Find where the given text appears and provide that cell's center as [X, Y] coordinate. 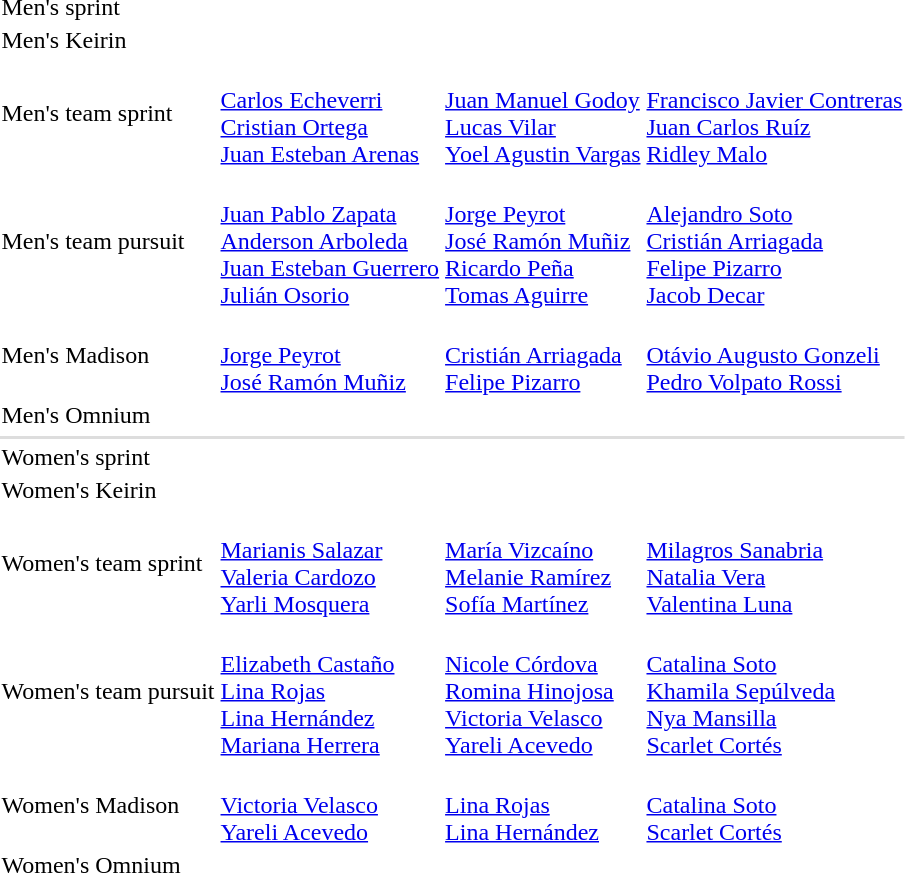
Otávio Augusto GonzeliPedro Volpato Rossi [774, 355]
Catalina SotoScarlet Cortés [774, 805]
Women's Madison [108, 805]
Elizabeth CastañoLina RojasLina HernándezMariana Herrera [330, 691]
Men's team pursuit [108, 241]
Men's Omnium [108, 415]
Francisco Javier ContrerasJuan Carlos RuízRidley Malo [774, 114]
Juan Manuel GodoyLucas VilarYoel Agustin Vargas [543, 114]
Women's Keirin [108, 490]
Cristián ArriagadaFelipe Pizarro [543, 355]
Men's Madison [108, 355]
Milagros SanabriaNatalia VeraValentina Luna [774, 564]
Marianis SalazarValeria CardozoYarli Mosquera [330, 564]
Nicole CórdovaRomina HinojosaVictoria VelascoYareli Acevedo [543, 691]
Catalina SotoKhamila SepúlvedaNya MansillaScarlet Cortés [774, 691]
Men's Keirin [108, 40]
Juan Pablo ZapataAnderson ArboledaJuan Esteban GuerreroJulián Osorio [330, 241]
Lina RojasLina Hernández [543, 805]
Women's sprint [108, 457]
Alejandro SotoCristián ArriagadaFelipe PizarroJacob Decar [774, 241]
Men's team sprint [108, 114]
María VizcaínoMelanie RamírezSofía Martínez [543, 564]
Jorge PeyrotJosé Ramón MuñizRicardo PeñaTomas Aguirre [543, 241]
Carlos EcheverriCristian OrtegaJuan Esteban Arenas [330, 114]
Women's team pursuit [108, 691]
Victoria VelascoYareli Acevedo [330, 805]
Jorge PeyrotJosé Ramón Muñiz [330, 355]
Women's team sprint [108, 564]
